Locate the cell with the specified text and output its (x, y) center coordinate. 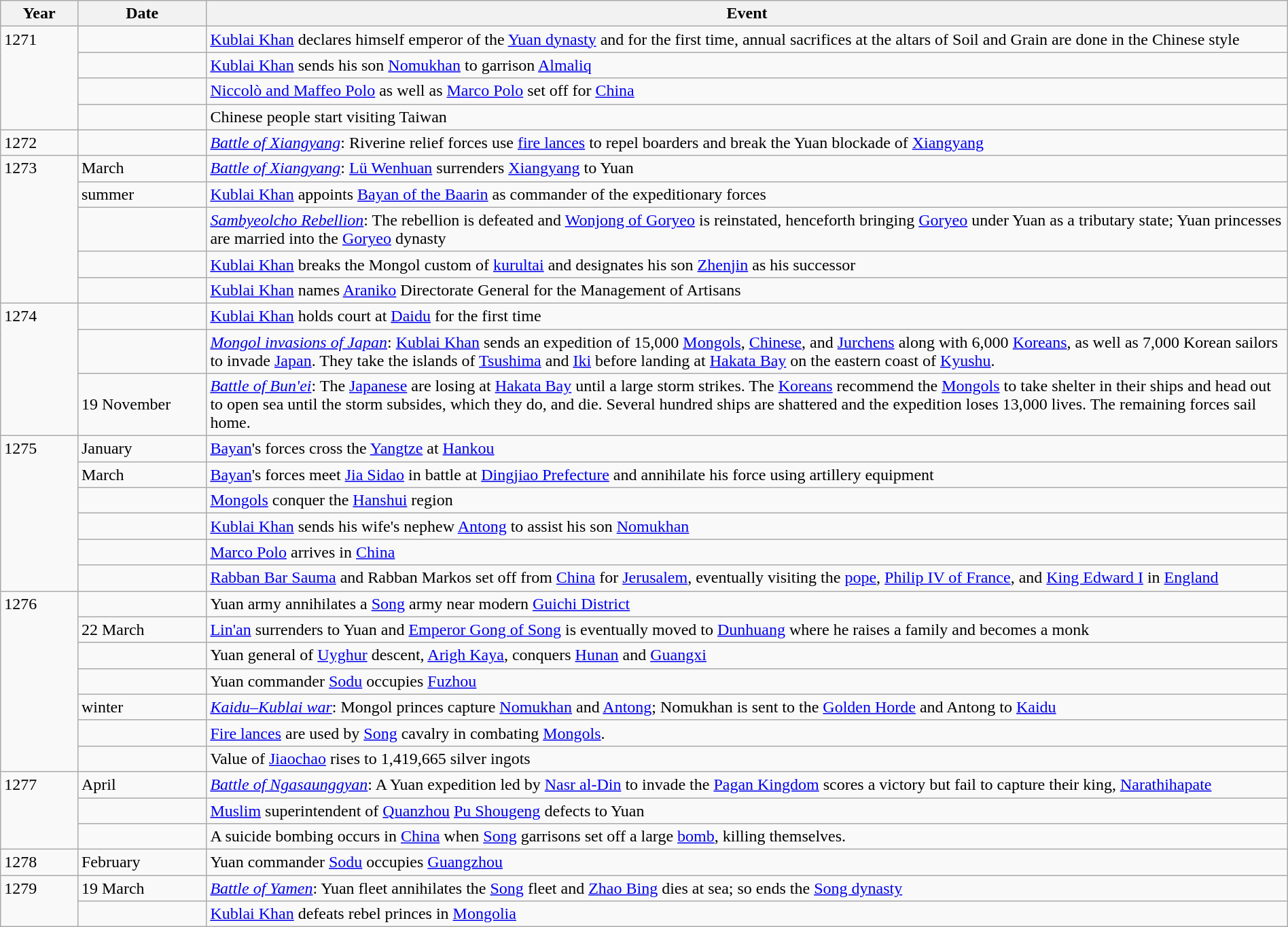
Battle of Xiangyang: Riverine relief forces use fire lances to repel boarders and break the Yuan blockade of Xiangyang (747, 143)
19 March (141, 888)
1272 (39, 143)
Yuan commander Sodu occupies Fuzhou (747, 681)
Kublai Khan sends his wife's nephew Antong to assist his son Nomukhan (747, 526)
1273 (39, 230)
Kublai Khan appoints Bayan of the Baarin as commander of the expeditionary forces (747, 194)
Battle of Xiangyang: Lü Wenhuan surrenders Xiangyang to Yuan (747, 168)
Kaidu–Kublai war: Mongol princes capture Nomukhan and Antong; Nomukhan is sent to the Golden Horde and Antong to Kaidu (747, 707)
Bayan's forces cross the Yangtze at Hankou (747, 449)
winter (141, 707)
February (141, 862)
1271 (39, 78)
Yuan general of Uyghur descent, Arigh Kaya, conquers Hunan and Guangxi (747, 655)
1275 (39, 513)
1277 (39, 810)
April (141, 784)
Mongols conquer the Hanshui region (747, 501)
Marco Polo arrives in China (747, 552)
Lin'an surrenders to Yuan and Emperor Gong of Song is eventually moved to Dunhuang where he raises a family and becomes a monk (747, 630)
Yuan commander Sodu occupies Guangzhou (747, 862)
A suicide bombing occurs in China when Song garrisons set off a large bomb, killing themselves. (747, 837)
19 November (141, 405)
Muslim superintendent of Quanzhou Pu Shougeng defects to Yuan (747, 810)
1279 (39, 901)
1274 (39, 369)
1276 (39, 681)
1278 (39, 862)
Fire lances are used by Song cavalry in combating Mongols. (747, 733)
Kublai Khan names Araniko Directorate General for the Management of Artisans (747, 290)
summer (141, 194)
22 March (141, 630)
January (141, 449)
Year (39, 14)
Rabban Bar Sauma and Rabban Markos set off from China for Jerusalem, eventually visiting the pope, Philip IV of France, and King Edward I in England (747, 578)
Kublai Khan breaks the Mongol custom of kurultai and designates his son Zhenjin as his successor (747, 264)
Battle of Yamen: Yuan fleet annihilates the Song fleet and Zhao Bing dies at sea; so ends the Song dynasty (747, 888)
Niccolò and Maffeo Polo as well as Marco Polo set off for China (747, 91)
Kublai Khan sends his son Nomukhan to garrison Almaliq (747, 65)
Yuan army annihilates a Song army near modern Guichi District (747, 604)
Kublai Khan defeats rebel princes in Mongolia (747, 914)
Kublai Khan holds court at Daidu for the first time (747, 316)
Event (747, 14)
Bayan's forces meet Jia Sidao in battle at Dingjiao Prefecture and annihilate his force using artillery equipment (747, 475)
Date (141, 14)
Value of Jiaochao rises to 1,419,665 silver ingots (747, 759)
Chinese people start visiting Taiwan (747, 117)
